Identify which cell holds the provided text, then report its (X, Y) central coordinate. 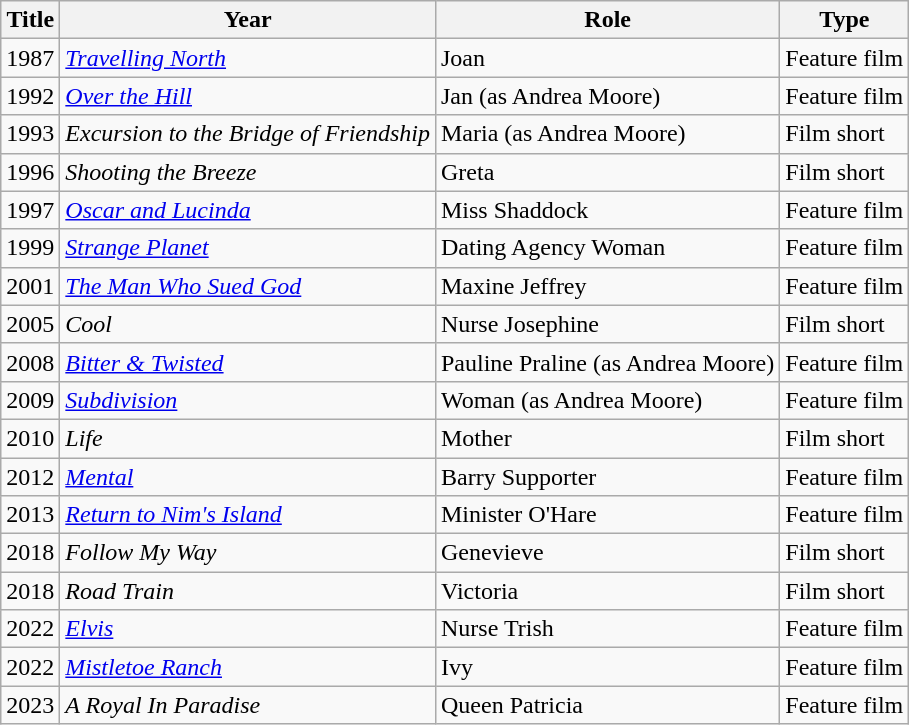
Type (844, 20)
1996 (30, 172)
Cool (248, 324)
2012 (30, 477)
Barry Supporter (607, 477)
Travelling North (248, 58)
Victoria (607, 591)
2013 (30, 515)
Minister O'Hare (607, 515)
Queen Patricia (607, 705)
Follow My Way (248, 553)
Miss Shaddock (607, 210)
1997 (30, 210)
Over the Hill (248, 96)
Elvis (248, 629)
Pauline Praline (as Andrea Moore) (607, 362)
Woman (as Andrea Moore) (607, 400)
Mental (248, 477)
Mother (607, 438)
Role (607, 20)
2008 (30, 362)
The Man Who Sued God (248, 286)
1999 (30, 248)
Excursion to the Bridge of Friendship (248, 134)
2010 (30, 438)
Maxine Jeffrey (607, 286)
2005 (30, 324)
A Royal In Paradise (248, 705)
Shooting the Breeze (248, 172)
Return to Nim's Island (248, 515)
1993 (30, 134)
2023 (30, 705)
Maria (as Andrea Moore) (607, 134)
Bitter & Twisted (248, 362)
2001 (30, 286)
Ivy (607, 667)
Life (248, 438)
Nurse Josephine (607, 324)
Year (248, 20)
1992 (30, 96)
Oscar and Lucinda (248, 210)
Subdivision (248, 400)
Mistletoe Ranch (248, 667)
Genevieve (607, 553)
Jan (as Andrea Moore) (607, 96)
Greta (607, 172)
Road Train (248, 591)
Title (30, 20)
Strange Planet (248, 248)
Nurse Trish (607, 629)
Joan (607, 58)
Dating Agency Woman (607, 248)
2009 (30, 400)
1987 (30, 58)
